Output the (X, Y) coordinate of the center of the cell containing the given text.  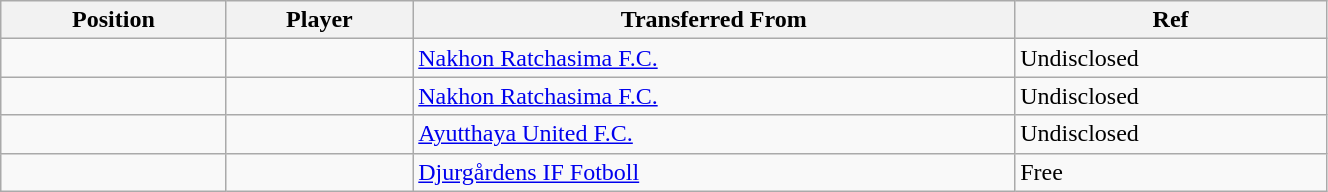
Player (320, 20)
Position (114, 20)
Transferred From (714, 20)
Ref (1171, 20)
Djurgårdens IF Fotboll (714, 172)
Free (1171, 172)
Ayutthaya United F.C. (714, 134)
